From the cell containing the given text, extract its center point as [X, Y] coordinate. 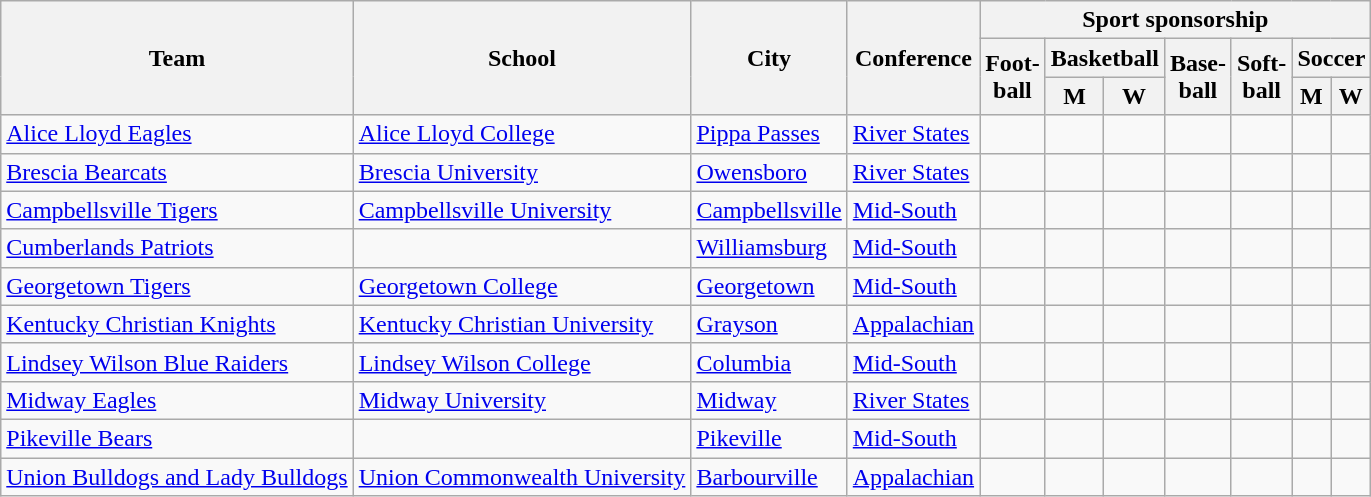
Pikeville Bears [177, 438]
Soft-ball [1261, 77]
Basketball [1104, 58]
Brescia Bearcats [177, 172]
Alice Lloyd Eagles [177, 134]
Sport sponsorship [1176, 20]
Campbellsville Tigers [177, 210]
Kentucky Christian Knights [177, 324]
Soccer [1332, 58]
Base-ball [1198, 77]
City [769, 58]
Midway University [522, 400]
Owensboro [769, 172]
Pippa Passes [769, 134]
Cumberlands Patriots [177, 248]
Campbellsville University [522, 210]
Union Commonwealth University [522, 477]
Grayson [769, 324]
School [522, 58]
Foot-ball [1013, 77]
Columbia [769, 362]
Lindsey Wilson College [522, 362]
Pikeville [769, 438]
Kentucky Christian University [522, 324]
Williamsburg [769, 248]
Midway [769, 400]
Team [177, 58]
Brescia University [522, 172]
Union Bulldogs and Lady Bulldogs [177, 477]
Lindsey Wilson Blue Raiders [177, 362]
Georgetown College [522, 286]
Conference [913, 58]
Midway Eagles [177, 400]
Alice Lloyd College [522, 134]
Georgetown Tigers [177, 286]
Barbourville [769, 477]
Campbellsville [769, 210]
Georgetown [769, 286]
